Return the [x, y] coordinate for the center point of the cell that contains the specified text.  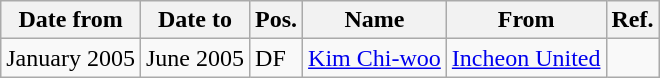
Incheon United [526, 58]
Name [375, 20]
DF [276, 58]
January 2005 [71, 58]
From [526, 20]
June 2005 [194, 58]
Kim Chi-woo [375, 58]
Pos. [276, 20]
Date from [71, 20]
Ref. [632, 20]
Date to [194, 20]
